Pinpoint the cell where the given text exists, returning its (x, y) midpoint coordinate. 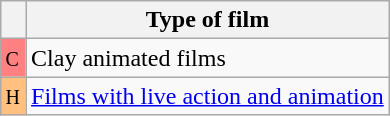
C (13, 58)
Clay animated films (208, 58)
H (13, 96)
Films with live action and animation (208, 96)
Type of film (208, 20)
